Scan for the cell matching the given text and deliver its [X, Y] coordinate at center. 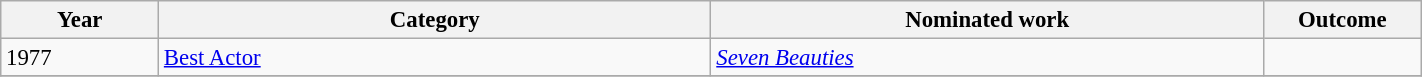
Outcome [1342, 20]
Category [435, 20]
Year [80, 20]
1977 [80, 58]
Seven Beauties [987, 58]
Nominated work [987, 20]
Best Actor [435, 58]
